Output the (X, Y) coordinate of the center of the cell containing the given text.  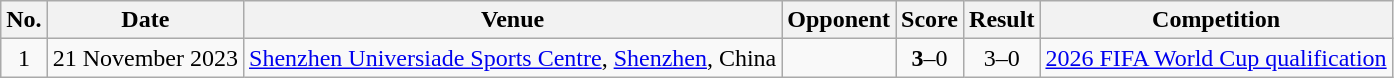
Date (145, 20)
Venue (513, 20)
Score (930, 20)
Opponent (839, 20)
1 (24, 58)
Result (1002, 20)
Shenzhen Universiade Sports Centre, Shenzhen, China (513, 58)
No. (24, 20)
Competition (1216, 20)
21 November 2023 (145, 58)
2026 FIFA World Cup qualification (1216, 58)
